Provide the (X, Y) coordinate of the cell's center where the given text is located.  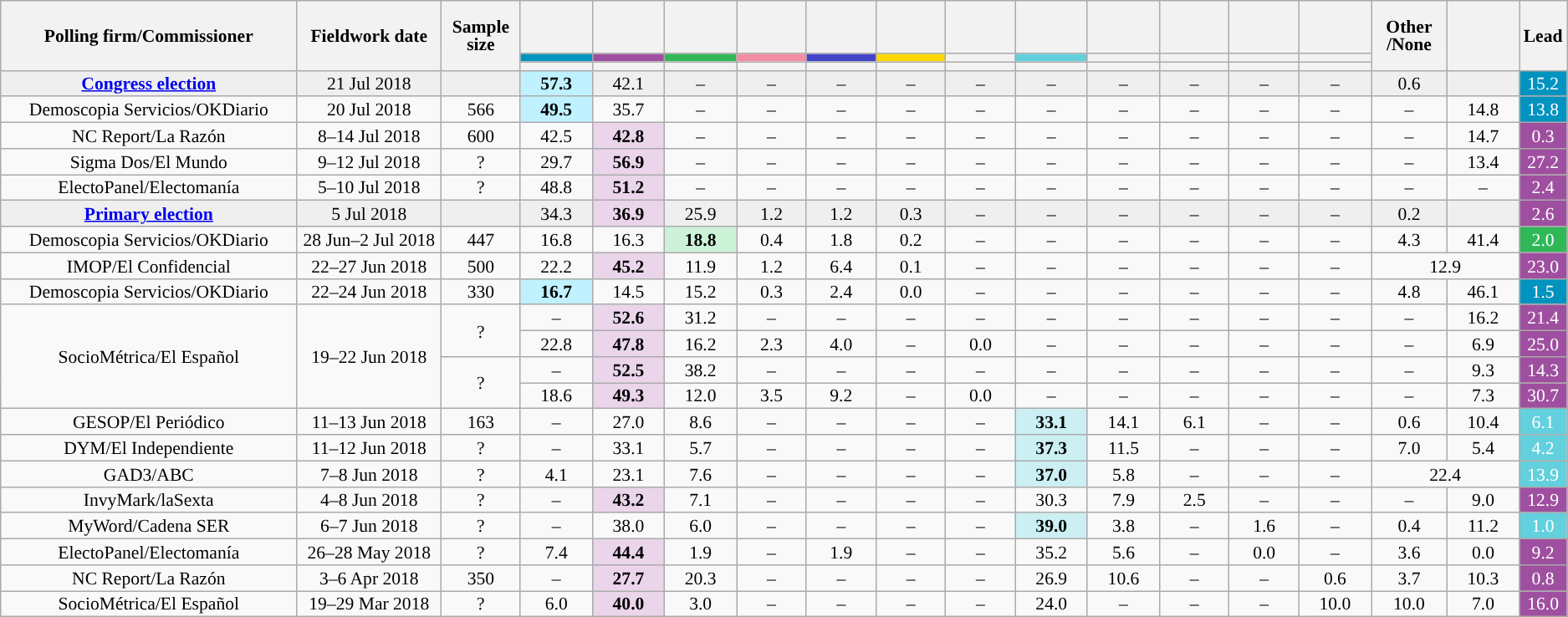
52.5 (628, 370)
40.0 (628, 604)
1.5 (1544, 291)
10.4 (1483, 421)
6.9 (1483, 344)
Lead (1544, 35)
19–22 Jun 2018 (370, 357)
16.3 (628, 239)
600 (481, 135)
7.4 (556, 552)
5.8 (1123, 473)
3.0 (701, 604)
Primary election (149, 214)
16.8 (556, 239)
11–12 Jun 2018 (370, 448)
2.0 (1544, 239)
7.9 (1123, 500)
14.3 (1544, 370)
8.6 (701, 421)
5.7 (701, 448)
42.1 (628, 84)
14.1 (1123, 421)
3.6 (1410, 552)
13.8 (1544, 110)
330 (481, 291)
18.8 (701, 239)
12.0 (701, 396)
39.0 (1051, 527)
42.5 (556, 135)
16.0 (1544, 604)
19–29 Mar 2018 (370, 604)
Fieldwork date (370, 35)
30.7 (1544, 396)
41.4 (1483, 239)
45.2 (628, 266)
MyWord/Cadena SER (149, 527)
49.3 (628, 396)
566 (481, 110)
30.3 (1051, 500)
3.5 (771, 396)
6.4 (841, 266)
GESOP/El Periódico (149, 421)
44.4 (628, 552)
49.5 (556, 110)
23.1 (628, 473)
10.3 (1483, 579)
447 (481, 239)
163 (481, 421)
Polling firm/Commissioner (149, 35)
25.9 (701, 214)
3.7 (1410, 579)
Sigma Dos/El Mundo (149, 162)
7–8 Jun 2018 (370, 473)
1.6 (1264, 527)
47.8 (628, 344)
22.4 (1445, 473)
28 Jun–2 Jul 2018 (370, 239)
48.8 (556, 187)
2.6 (1544, 214)
46.1 (1483, 291)
Sample size (481, 35)
11.9 (701, 266)
2.5 (1194, 500)
500 (481, 266)
10.6 (1123, 579)
27.2 (1544, 162)
21.4 (1544, 318)
IMOP/El Confidencial (149, 266)
1.0 (1544, 527)
27.7 (628, 579)
4.1 (556, 473)
Congress election (149, 84)
0.1 (910, 266)
34.3 (556, 214)
27.0 (628, 421)
6–7 Jun 2018 (370, 527)
7.1 (701, 500)
9.0 (1483, 500)
GAD3/ABC (149, 473)
4.3 (1410, 239)
DYM/El Independiente (149, 448)
22–24 Jun 2018 (370, 291)
4.8 (1410, 291)
7.3 (1483, 396)
25.0 (1544, 344)
14.5 (628, 291)
26.9 (1051, 579)
InvyMark/laSexta (149, 500)
14.7 (1483, 135)
4.2 (1544, 448)
7.6 (701, 473)
37.0 (1051, 473)
36.9 (628, 214)
52.6 (628, 318)
11–13 Jun 2018 (370, 421)
22–27 Jun 2018 (370, 266)
13.4 (1483, 162)
8–14 Jul 2018 (370, 135)
1.8 (841, 239)
9–12 Jul 2018 (370, 162)
5–10 Jul 2018 (370, 187)
57.3 (556, 84)
56.9 (628, 162)
11.2 (1483, 527)
18.6 (556, 396)
5 Jul 2018 (370, 214)
Other/None (1410, 35)
38.0 (628, 527)
20 Jul 2018 (370, 110)
42.8 (628, 135)
35.2 (1051, 552)
22.8 (556, 344)
21 Jul 2018 (370, 84)
4.0 (841, 344)
3.8 (1123, 527)
350 (481, 579)
22.2 (556, 266)
5.6 (1123, 552)
29.7 (556, 162)
16.7 (556, 291)
31.2 (701, 318)
9.3 (1483, 370)
5.4 (1483, 448)
11.5 (1123, 448)
37.3 (1051, 448)
35.7 (628, 110)
20.3 (701, 579)
38.2 (701, 370)
51.2 (628, 187)
24.0 (1051, 604)
3–6 Apr 2018 (370, 579)
13.9 (1544, 473)
26–28 May 2018 (370, 552)
2.3 (771, 344)
43.2 (628, 500)
14.8 (1483, 110)
23.0 (1544, 266)
0.8 (1544, 579)
4–8 Jun 2018 (370, 500)
